Find where the given text appears and provide that cell's center as (X, Y) coordinate. 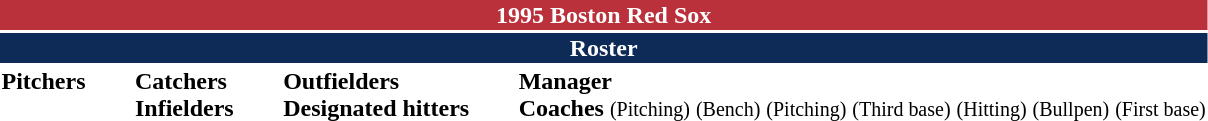
1995 Boston Red Sox (604, 15)
Roster (604, 48)
